Detect which cell encompasses the target text, then output its (X, Y) center coordinate. 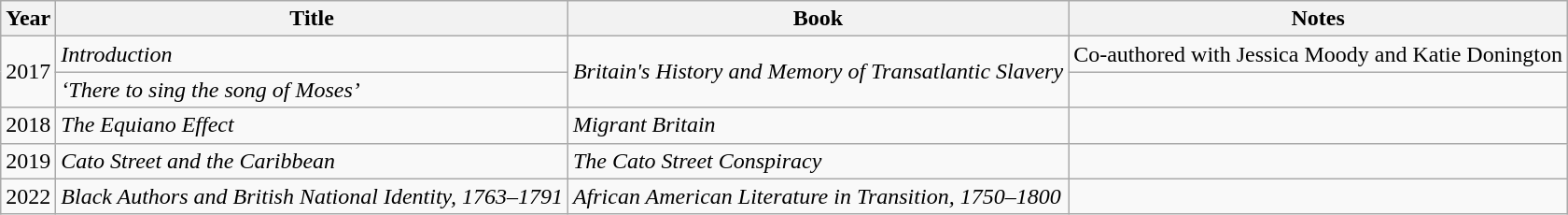
Title (312, 19)
Co-authored with Jessica Moody and Katie Donington (1318, 54)
Black Authors and British National Identity, 1763–1791 (312, 196)
2018 (28, 125)
Notes (1318, 19)
2019 (28, 161)
2022 (28, 196)
Year (28, 19)
Cato Street and the Caribbean (312, 161)
The Cato Street Conspiracy (818, 161)
Migrant Britain (818, 125)
Britain's History and Memory of Transatlantic Slavery (818, 72)
African American Literature in Transition, 1750–1800 (818, 196)
Introduction (312, 54)
The Equiano Effect (312, 125)
Book (818, 19)
‘There to sing the song of Moses’ (312, 90)
2017 (28, 72)
